Return the (x, y) coordinate for the center point of the cell that contains the specified text.  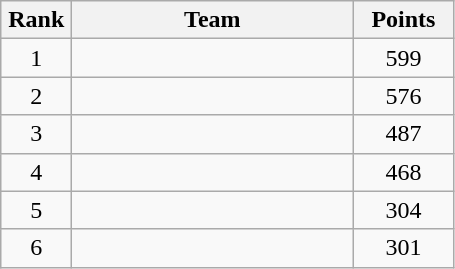
301 (404, 248)
2 (36, 96)
1 (36, 58)
487 (404, 134)
Team (212, 20)
599 (404, 58)
576 (404, 96)
304 (404, 210)
Points (404, 20)
4 (36, 172)
6 (36, 248)
468 (404, 172)
Rank (36, 20)
5 (36, 210)
3 (36, 134)
